Locate the cell with the specified text and output its [X, Y] center coordinate. 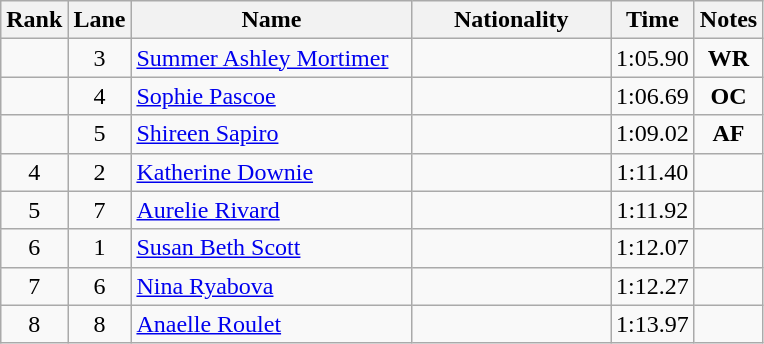
1:11.92 [653, 210]
Shireen Sapiro [272, 134]
Sophie Pascoe [272, 96]
Rank [34, 20]
Susan Beth Scott [272, 248]
1:13.97 [653, 324]
Aurelie Rivard [272, 210]
3 [100, 58]
Anaelle Roulet [272, 324]
Katherine Downie [272, 172]
1:12.27 [653, 286]
WR [728, 58]
Time [653, 20]
Summer Ashley Mortimer [272, 58]
1:05.90 [653, 58]
1:06.69 [653, 96]
1:11.40 [653, 172]
Nina Ryabova [272, 286]
AF [728, 134]
2 [100, 172]
1:12.07 [653, 248]
1:09.02 [653, 134]
OC [728, 96]
Lane [100, 20]
Name [272, 20]
Nationality [512, 20]
Notes [728, 20]
1 [100, 248]
